Return the [X, Y] coordinate for the center point of the cell that contains the specified text.  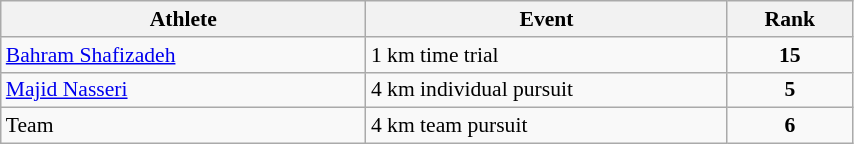
Bahram Shafizadeh [184, 55]
4 km individual pursuit [546, 90]
Team [184, 126]
Rank [790, 19]
15 [790, 55]
4 km team pursuit [546, 126]
Athlete [184, 19]
Majid Nasseri [184, 90]
5 [790, 90]
Event [546, 19]
6 [790, 126]
1 km time trial [546, 55]
